Locate the cell with the specified text and output its (x, y) center coordinate. 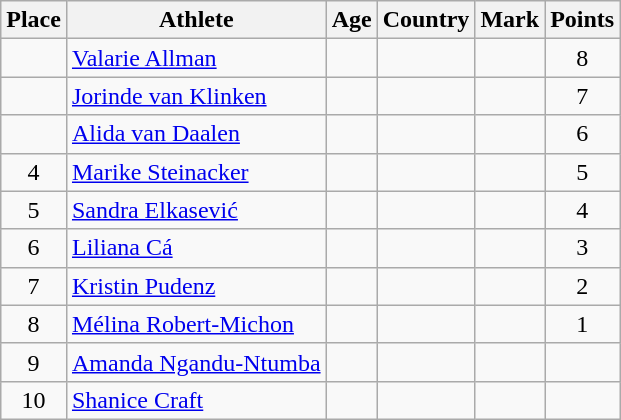
Points (582, 20)
Mélina Robert-Michon (196, 324)
Amanda Ngandu-Ntumba (196, 362)
Alida van Daalen (196, 134)
1 (582, 324)
Place (34, 20)
Country (426, 20)
Liliana Cá (196, 248)
Shanice Craft (196, 400)
Marike Steinacker (196, 172)
Valarie Allman (196, 58)
9 (34, 362)
3 (582, 248)
Sandra Elkasević (196, 210)
2 (582, 286)
Jorinde van Klinken (196, 96)
Athlete (196, 20)
Mark (510, 20)
Kristin Pudenz (196, 286)
10 (34, 400)
Age (352, 20)
